Provide the (X, Y) coordinate of the cell's center where the given text is located.  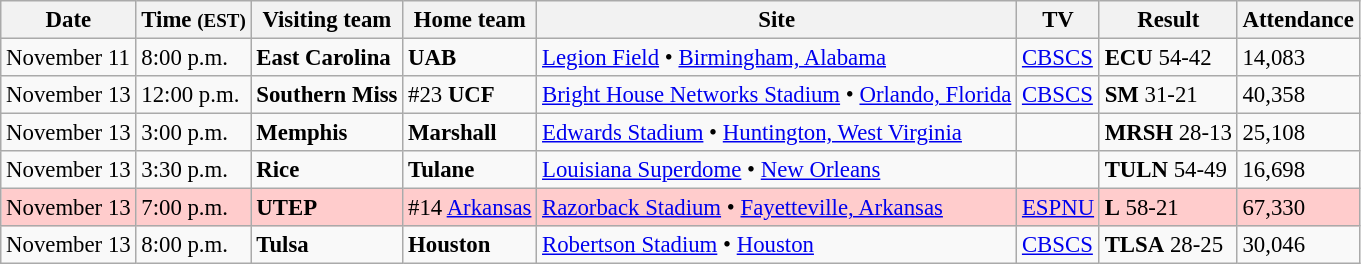
Memphis (327, 133)
40,358 (1298, 95)
UTEP (327, 208)
#23 UCF (470, 95)
Robertson Stadium • Houston (777, 245)
TULN 54-49 (1168, 170)
Razorback Stadium • Fayetteville, Arkansas (777, 208)
Visiting team (327, 20)
12:00 p.m. (194, 95)
ESPNU (1058, 208)
Bright House Networks Stadium • Orlando, Florida (777, 95)
#14 Arkansas (470, 208)
November 11 (68, 58)
TV (1058, 20)
L 58-21 (1168, 208)
25,108 (1298, 133)
16,698 (1298, 170)
3:30 p.m. (194, 170)
Legion Field • Birmingham, Alabama (777, 58)
Attendance (1298, 20)
Tulane (470, 170)
UAB (470, 58)
SM 31-21 (1168, 95)
Result (1168, 20)
Site (777, 20)
67,330 (1298, 208)
Tulsa (327, 245)
30,046 (1298, 245)
Time (EST) (194, 20)
Home team (470, 20)
7:00 p.m. (194, 208)
Rice (327, 170)
East Carolina (327, 58)
MRSH 28-13 (1168, 133)
Edwards Stadium • Huntington, West Virginia (777, 133)
Date (68, 20)
Houston (470, 245)
TLSA 28-25 (1168, 245)
Marshall (470, 133)
Louisiana Superdome • New Orleans (777, 170)
3:00 p.m. (194, 133)
Southern Miss (327, 95)
14,083 (1298, 58)
ECU 54-42 (1168, 58)
